Search for the cell housing the specified text and yield its (X, Y) center coordinate. 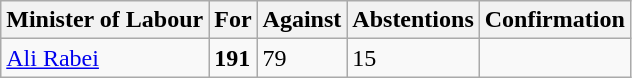
79 (302, 58)
Abstentions (413, 20)
15 (413, 58)
Confirmation (554, 20)
Minister of Labour (105, 20)
Against (302, 20)
Ali Rabei (105, 58)
191 (233, 58)
For (233, 20)
